Locate the cell with the specified text and output its (x, y) center coordinate. 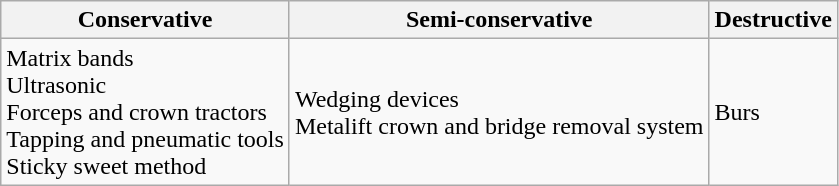
Conservative (146, 20)
Semi-conservative (499, 20)
Burs (773, 112)
Matrix bandsUltrasonicForceps and crown tractorsTapping and pneumatic toolsSticky sweet method (146, 112)
Destructive (773, 20)
Wedging devicesMetalift crown and bridge removal system (499, 112)
